Capture the cell that displays the provided text and extract its [X, Y] central coordinate. 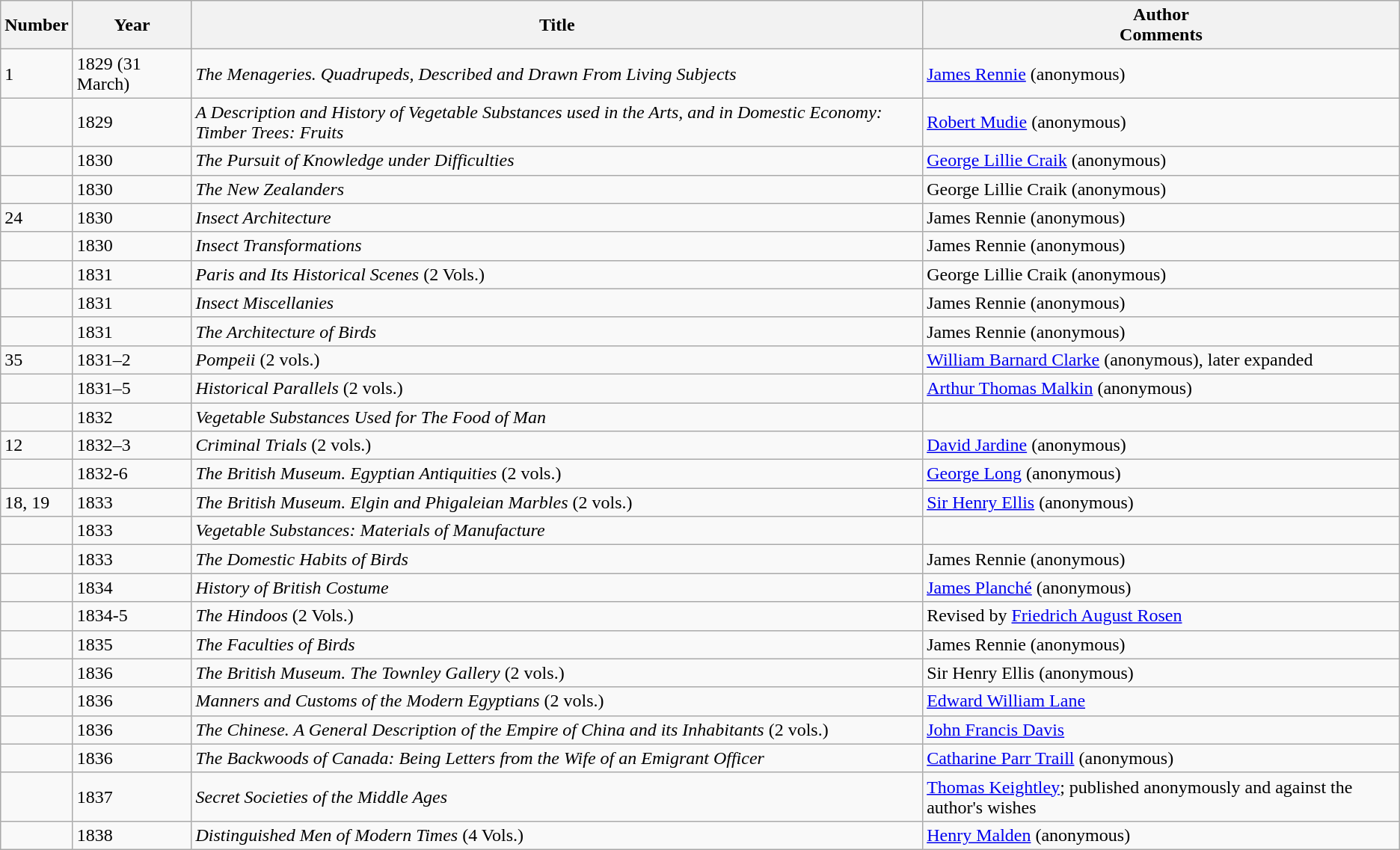
A Description and History of Vegetable Substances used in the Arts, and in Domestic Economy: Timber Trees: Fruits [557, 123]
Catharine Parr Traill (anonymous) [1161, 758]
History of British Costume [557, 588]
John Francis Davis [1161, 730]
1829 (31 March) [132, 73]
David Jardine (anonymous) [1161, 446]
The British Museum. Egyptian Antiquities (2 vols.) [557, 474]
The Chinese. A General Description of the Empire of China and its Inhabitants (2 vols.) [557, 730]
Number [37, 25]
1834-5 [132, 616]
1831–5 [132, 388]
Paris and Its Historical Scenes (2 Vols.) [557, 274]
James Planché (anonymous) [1161, 588]
18, 19 [37, 502]
The Pursuit of Knowledge under Difficulties [557, 161]
The Backwoods of Canada: Being Letters from the Wife of an Emigrant Officer [557, 758]
12 [37, 446]
Year [132, 25]
1832-6 [132, 474]
Thomas Keightley; published anonymously and against the author's wishes [1161, 797]
The Hindoos (2 Vols.) [557, 616]
Distinguished Men of Modern Times (4 Vols.) [557, 835]
Pompeii (2 vols.) [557, 360]
35 [37, 360]
24 [37, 218]
1832–3 [132, 446]
Title [557, 25]
1835 [132, 644]
George Long (anonymous) [1161, 474]
1832 [132, 416]
AuthorComments [1161, 25]
1834 [132, 588]
The Faculties of Birds [557, 644]
The Domestic Habits of Birds [557, 559]
The New Zealanders [557, 189]
Robert Mudie (anonymous) [1161, 123]
The Menageries. Quadrupeds, Described and Drawn From Living Subjects [557, 73]
Henry Malden (anonymous) [1161, 835]
Manners and Customs of the Modern Egyptians (2 vols.) [557, 701]
Arthur Thomas Malkin (anonymous) [1161, 388]
1837 [132, 797]
Historical Parallels (2 vols.) [557, 388]
1 [37, 73]
The British Museum. The Townley Gallery (2 vols.) [557, 673]
1829 [132, 123]
Criminal Trials (2 vols.) [557, 446]
Insect Miscellanies [557, 303]
Revised by Friedrich August Rosen [1161, 616]
William Barnard Clarke (anonymous), later expanded [1161, 360]
Vegetable Substances Used for The Food of Man [557, 416]
1831–2 [132, 360]
The Architecture of Birds [557, 331]
Vegetable Substances: Materials of Manufacture [557, 531]
Insect Architecture [557, 218]
Secret Societies of the Middle Ages [557, 797]
1838 [132, 835]
Insect Transformations [557, 246]
The British Museum. Elgin and Phigaleian Marbles (2 vols.) [557, 502]
Edward William Lane [1161, 701]
